Locate the cell with the specified text and output its [X, Y] center coordinate. 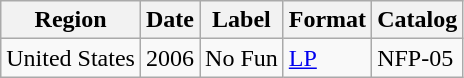
Label [242, 20]
NFP-05 [418, 58]
No Fun [242, 58]
Region [71, 20]
LP [327, 58]
Catalog [418, 20]
Format [327, 20]
2006 [170, 58]
Date [170, 20]
United States [71, 58]
